Provide the [X, Y] coordinate of the cell's center where the given text is located.  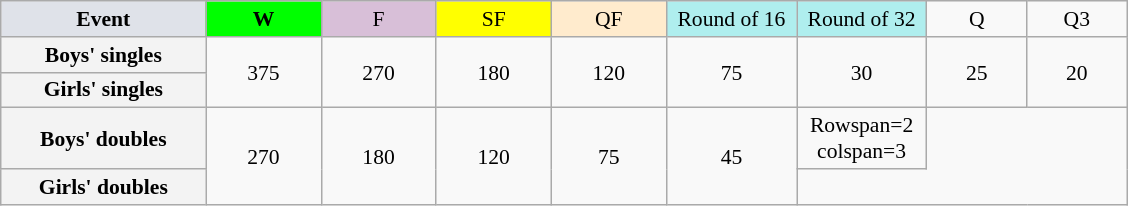
Rowspan=2 colspan=3 [861, 138]
25 [977, 72]
QF [608, 19]
45 [731, 156]
Girls' singles [104, 90]
SF [494, 19]
W [264, 19]
Boys' singles [104, 55]
375 [264, 72]
Event [104, 19]
Round of 32 [861, 19]
F [378, 19]
20 [1077, 72]
Q [977, 19]
Round of 16 [731, 19]
Boys' doubles [104, 138]
30 [861, 72]
Q3 [1077, 19]
Girls' doubles [104, 187]
